For the text-containing cell, return its midpoint in [X, Y] coordinate format. 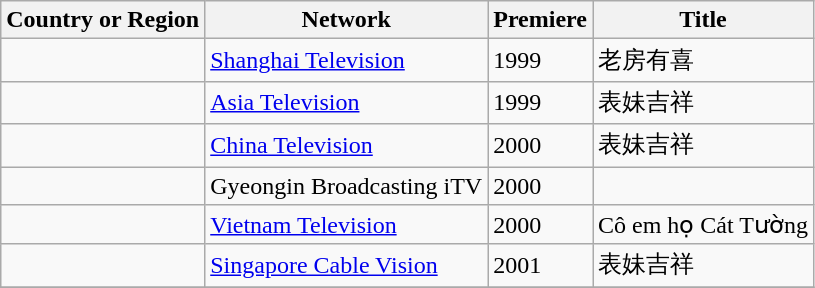
Singapore Cable Vision [346, 266]
Shanghai Television [346, 60]
Title [702, 20]
Gyeongin Broadcasting iTV [346, 185]
Asia Television [346, 102]
Cô em họ Cát Tường [702, 225]
老房有喜 [702, 60]
Vietnam Television [346, 225]
2001 [540, 266]
Network [346, 20]
Country or Region [103, 20]
Premiere [540, 20]
China Television [346, 146]
